Extract the [x, y] coordinate from the center of the cell holding the provided text.  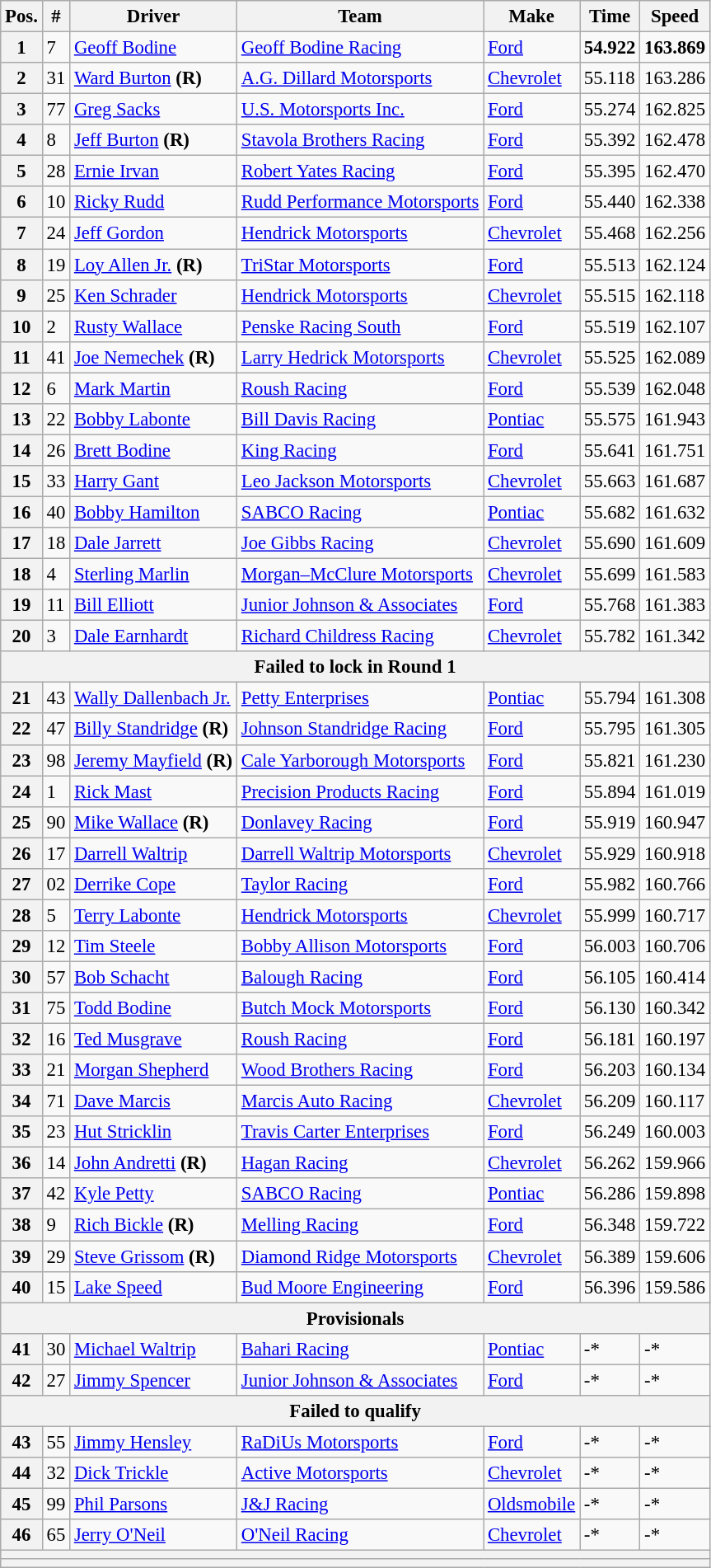
Bobby Labonte [153, 420]
Bob Schacht [153, 977]
King Racing [361, 450]
55.274 [610, 110]
Sterling Marlin [153, 575]
Darrell Waltrip [153, 853]
Terry Labonte [153, 915]
160.947 [676, 822]
Harry Gant [153, 481]
71 [56, 1101]
55.468 [610, 233]
Ernie Irvan [153, 171]
162.089 [676, 357]
Ward Burton (R) [153, 78]
Rudd Performance Motorsports [361, 202]
162.338 [676, 202]
Mike Wallace (R) [153, 822]
Tim Steele [153, 946]
161.305 [676, 730]
Todd Bodine [153, 1008]
47 [56, 730]
Taylor Racing [361, 885]
Pos. [21, 16]
57 [56, 977]
Joe Nemechek (R) [153, 357]
Time [610, 16]
162.256 [676, 233]
Lake Speed [153, 1287]
75 [56, 1008]
Bill Davis Racing [361, 420]
55.795 [610, 730]
161.751 [676, 450]
Loy Allen Jr. (R) [153, 265]
90 [56, 822]
Phil Parsons [153, 1504]
55.118 [610, 78]
55 [56, 1442]
Butch Mock Motorsports [361, 1008]
55.982 [610, 885]
56.203 [610, 1070]
Team [361, 16]
Driver [153, 16]
Steve Grissom (R) [153, 1256]
J&J Racing [361, 1504]
Jimmy Spencer [153, 1380]
Ricky Rudd [153, 202]
34 [21, 1101]
Leo Jackson Motorsports [361, 481]
Active Motorsports [361, 1473]
55.663 [610, 481]
56.396 [610, 1287]
163.286 [676, 78]
56.348 [610, 1225]
Rick Mast [153, 791]
160.134 [676, 1070]
54.922 [610, 48]
162.470 [676, 171]
Jeff Burton (R) [153, 140]
46 [21, 1535]
Morgan–McClure Motorsports [361, 575]
Jimmy Hensley [153, 1442]
162.478 [676, 140]
Speed [676, 16]
159.898 [676, 1195]
55.782 [610, 636]
Cale Yarborough Motorsports [361, 760]
Billy Standridge (R) [153, 730]
55.999 [610, 915]
55.440 [610, 202]
Jerry O'Neil [153, 1535]
Richard Childress Racing [361, 636]
56.209 [610, 1101]
Failed to lock in Round 1 [356, 667]
Jeff Gordon [153, 233]
36 [21, 1163]
Donlavey Racing [361, 822]
161.342 [676, 636]
U.S. Motorsports Inc. [361, 110]
39 [21, 1256]
162.048 [676, 388]
Stavola Brothers Racing [361, 140]
Rich Bickle (R) [153, 1225]
160.717 [676, 915]
Precision Products Racing [361, 791]
Dale Jarrett [153, 543]
Balough Racing [361, 977]
Penske Racing South [361, 326]
55.699 [610, 575]
Ted Musgrave [153, 1040]
55.768 [610, 605]
Hagan Racing [361, 1163]
35 [21, 1132]
163.869 [676, 48]
Bill Elliott [153, 605]
159.722 [676, 1225]
160.003 [676, 1132]
O'Neil Racing [361, 1535]
77 [56, 110]
Wally Dallenbach Jr. [153, 698]
# [56, 16]
55.682 [610, 512]
Petty Enterprises [361, 698]
55.894 [610, 791]
161.609 [676, 543]
Joe Gibbs Racing [361, 543]
Jeremy Mayfield (R) [153, 760]
Ken Schrader [153, 295]
Provisionals [356, 1318]
55.515 [610, 295]
159.966 [676, 1163]
Robert Yates Racing [361, 171]
Dale Earnhardt [153, 636]
56.181 [610, 1040]
56.105 [610, 977]
Marcis Auto Racing [361, 1101]
99 [56, 1504]
159.606 [676, 1256]
160.197 [676, 1040]
160.342 [676, 1008]
Bobby Allison Motorsports [361, 946]
56.130 [610, 1008]
Rusty Wallace [153, 326]
161.943 [676, 420]
Bud Moore Engineering [361, 1287]
38 [21, 1225]
162.107 [676, 326]
Diamond Ridge Motorsports [361, 1256]
162.124 [676, 265]
160.766 [676, 885]
Greg Sacks [153, 110]
A.G. Dillard Motorsports [361, 78]
56.389 [610, 1256]
162.825 [676, 110]
Melling Racing [361, 1225]
RaDiUs Motorsports [361, 1442]
56.286 [610, 1195]
55.525 [610, 357]
Make [532, 16]
Dave Marcis [153, 1101]
Travis Carter Enterprises [361, 1132]
Larry Hedrick Motorsports [361, 357]
162.118 [676, 295]
Michael Waltrip [153, 1349]
Bobby Hamilton [153, 512]
161.230 [676, 760]
161.308 [676, 698]
Johnson Standridge Racing [361, 730]
161.583 [676, 575]
161.383 [676, 605]
160.918 [676, 853]
Oldsmobile [532, 1504]
Morgan Shepherd [153, 1070]
John Andretti (R) [153, 1163]
55.794 [610, 698]
56.249 [610, 1132]
02 [56, 885]
Wood Brothers Racing [361, 1070]
Bahari Racing [361, 1349]
Hut Stricklin [153, 1132]
Derrike Cope [153, 885]
55.539 [610, 388]
Brett Bodine [153, 450]
Failed to qualify [356, 1411]
Geoff Bodine Racing [361, 48]
55.513 [610, 265]
Darrell Waltrip Motorsports [361, 853]
65 [56, 1535]
98 [56, 760]
55.519 [610, 326]
55.821 [610, 760]
55.641 [610, 450]
55.392 [610, 140]
55.575 [610, 420]
160.414 [676, 977]
Geoff Bodine [153, 48]
55.919 [610, 822]
56.003 [610, 946]
160.706 [676, 946]
44 [21, 1473]
160.117 [676, 1101]
45 [21, 1504]
13 [21, 420]
55.929 [610, 853]
55.690 [610, 543]
56.262 [610, 1163]
TriStar Motorsports [361, 265]
159.586 [676, 1287]
20 [21, 636]
161.687 [676, 481]
Kyle Petty [153, 1195]
37 [21, 1195]
161.019 [676, 791]
Mark Martin [153, 388]
55.395 [610, 171]
161.632 [676, 512]
Dick Trickle [153, 1473]
